Capture the cell that displays the provided text and extract its (x, y) central coordinate. 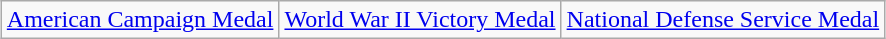
World War II Victory Medal (420, 20)
National Defense Service Medal (723, 20)
American Campaign Medal (140, 20)
